Capture the cell that displays the provided text and extract its [X, Y] central coordinate. 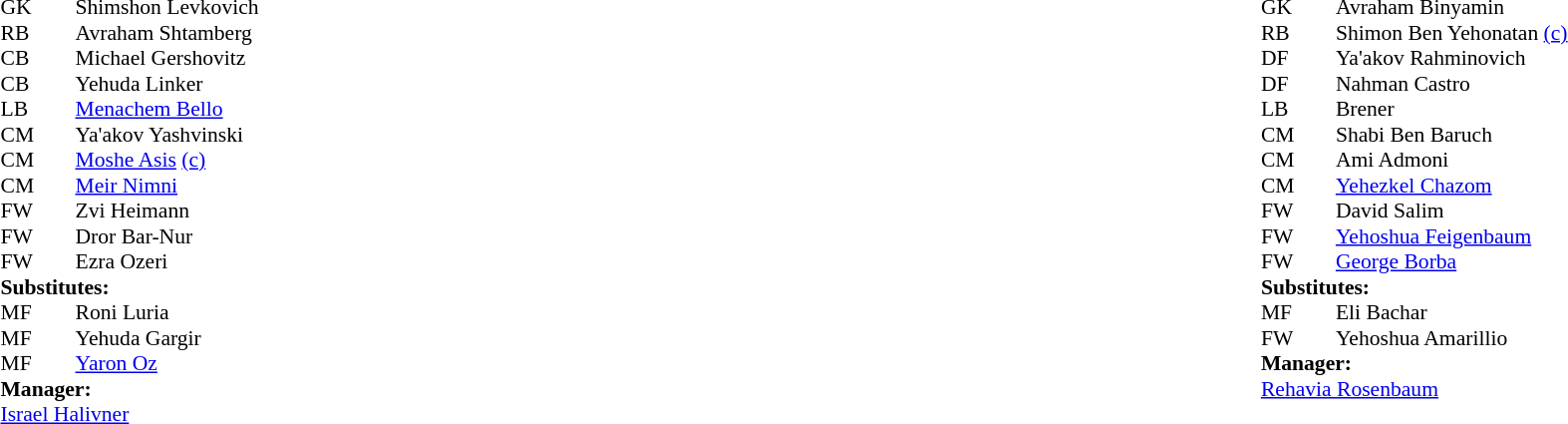
Yehoshua Amarillio [1451, 338]
Michael Gershovitz [167, 59]
Brener [1451, 109]
Meir Nimni [167, 186]
Rehavia Rosenbaum [1414, 389]
Eli Bachar [1451, 312]
Yehoshua Feigenbaum [1451, 236]
Zvi Heimann [167, 211]
Menachem Bello [167, 109]
Yehuda Linker [167, 84]
Moshe Asis (c) [167, 161]
David Salim [1451, 211]
Avraham Shtamberg [167, 33]
Shimon Ben Yehonatan (c) [1451, 33]
George Borba [1451, 262]
Ya'akov Rahminovich [1451, 59]
Yehuda Gargir [167, 338]
Yehezkel Chazom [1451, 186]
Roni Luria [167, 312]
Nahman Castro [1451, 84]
Shabi Ben Baruch [1451, 135]
Ya'akov Yashvinski [167, 135]
Ami Admoni [1451, 161]
Yaron Oz [167, 364]
Ezra Ozeri [167, 262]
Dror Bar-Nur [167, 236]
